Extract the [x, y] coordinate from the center of the cell holding the provided text.  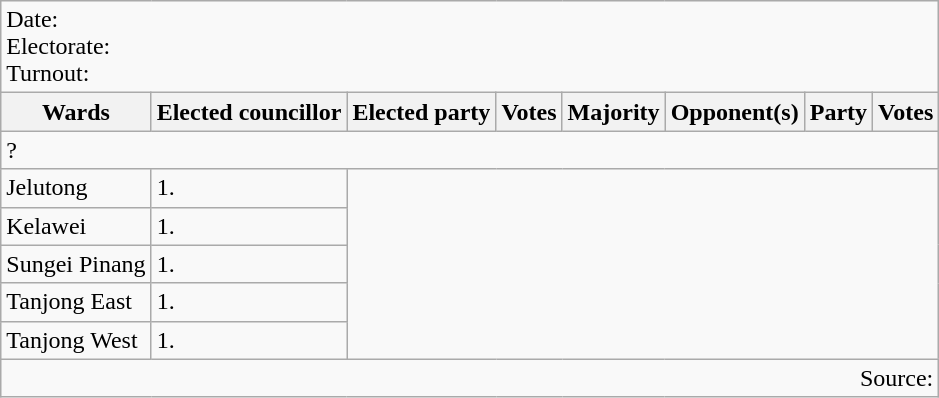
Sungei Pinang [76, 264]
Opponent(s) [734, 112]
? [470, 150]
Jelutong [76, 188]
Kelawei [76, 226]
Tanjong East [76, 302]
Party [838, 112]
Tanjong West [76, 340]
Date: Electorate: Turnout: [470, 47]
Elected councillor [249, 112]
Source: [470, 378]
Majority [614, 112]
Elected party [422, 112]
Wards [76, 112]
